For the text-containing cell, return its midpoint in (X, Y) coordinate format. 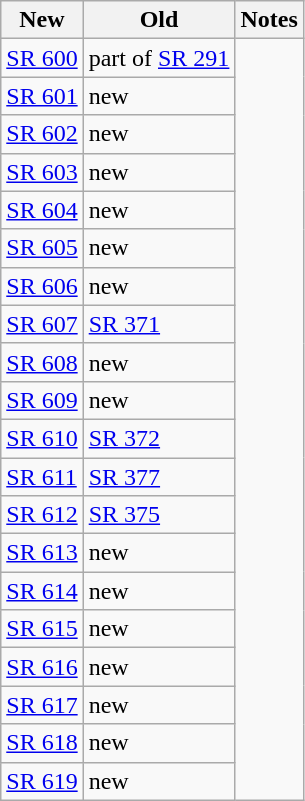
SR 372 (159, 438)
SR 604 (42, 210)
SR 611 (42, 477)
SR 617 (42, 705)
New (42, 20)
SR 616 (42, 667)
SR 615 (42, 629)
SR 610 (42, 438)
SR 608 (42, 362)
SR 600 (42, 58)
Old (159, 20)
SR 619 (42, 781)
SR 375 (159, 515)
SR 605 (42, 248)
SR 609 (42, 400)
SR 601 (42, 96)
SR 377 (159, 477)
SR 602 (42, 134)
part of SR 291 (159, 58)
SR 614 (42, 591)
SR 618 (42, 743)
SR 612 (42, 515)
SR 613 (42, 553)
Notes (269, 20)
SR 603 (42, 172)
SR 607 (42, 324)
SR 606 (42, 286)
SR 371 (159, 324)
